Pinpoint the cell where the given text exists, returning its [X, Y] midpoint coordinate. 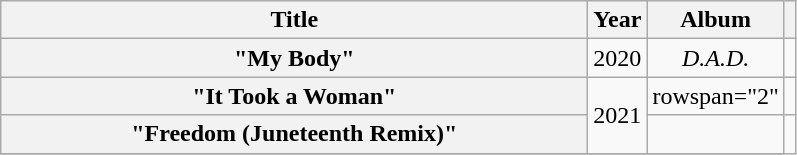
Album [716, 20]
2021 [618, 115]
2020 [618, 58]
"Freedom (Juneteenth Remix)" [294, 134]
"My Body" [294, 58]
D.A.D. [716, 58]
Year [618, 20]
rowspan="2" [716, 96]
"It Took a Woman" [294, 96]
Title [294, 20]
